Provide the [X, Y] coordinate of the cell's center where the given text is located.  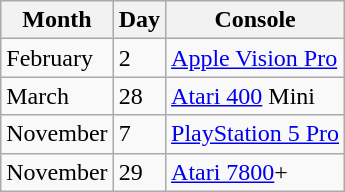
28 [139, 96]
Console [256, 20]
Apple Vision Pro [256, 58]
Month [57, 20]
PlayStation 5 Pro [256, 134]
Atari 7800+ [256, 172]
March [57, 96]
2 [139, 58]
February [57, 58]
7 [139, 134]
Atari 400 Mini [256, 96]
Day [139, 20]
29 [139, 172]
